Return the [x, y] coordinate for the center point of the cell that contains the specified text.  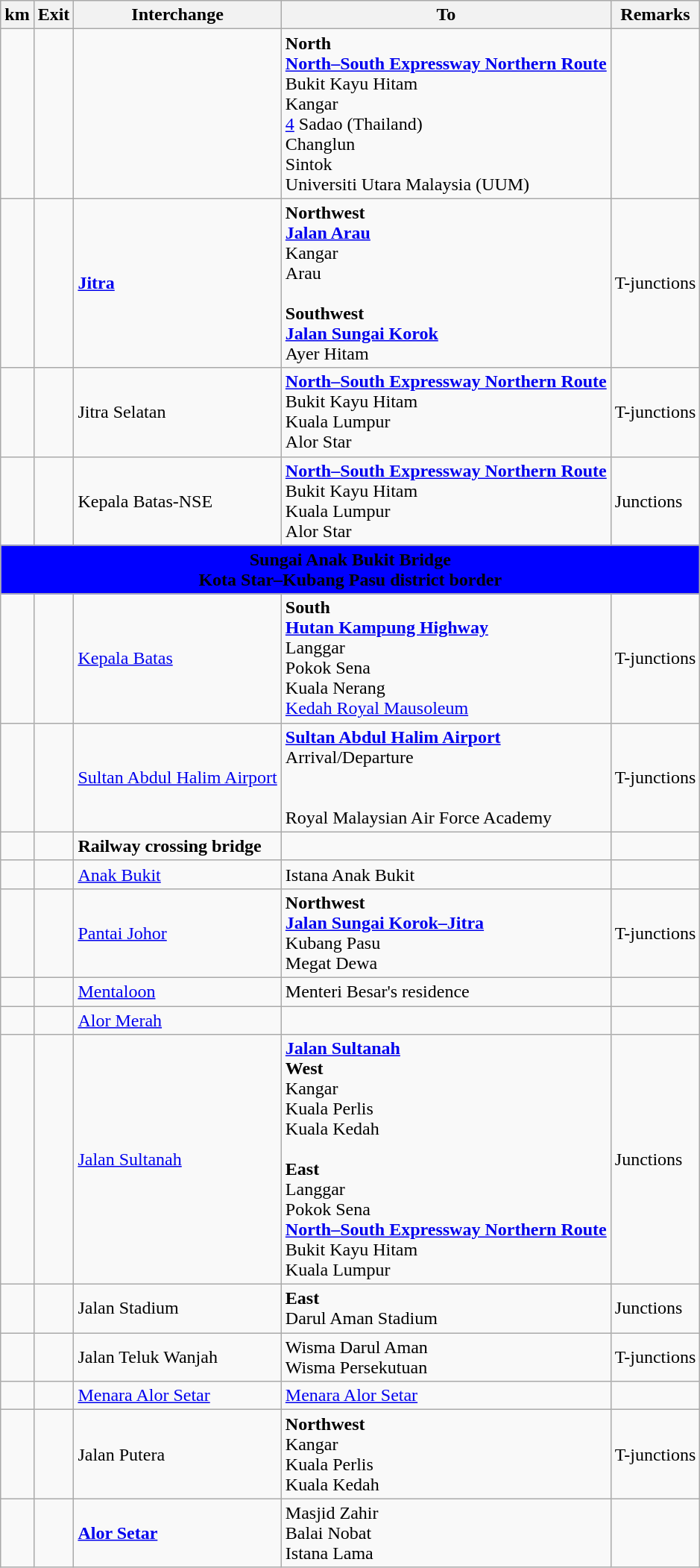
Northwest Jalan ArauKangarArauSouthwest Jalan Sungai KorokAyer Hitam [446, 283]
Exit [54, 15]
Northwest Jalan Sungai Korok–JitraKubang PasuMegat Dewa [446, 932]
Jitra Selatan [177, 412]
Jalan Stadium [177, 1308]
North North–South Expressway Northern RouteBukit Kayu HitamKangar4 Sadao (Thailand)ChanglunSintokUniversiti Utara Malaysia (UUM) [446, 113]
Wisma Darul AmanWisma Persekutuan [446, 1358]
Jalan SultanahWest Kangar Kuala Perlis Kuala KedahEast Langgar Pokok Sena North–South Expressway Northern RouteBukit Kayu HitamKuala Lumpur [446, 1159]
Alor Merah [177, 1020]
Masjid ZahirBalai NobatIstana Lama [446, 1533]
Mentaloon [177, 991]
Menteri Besar's residence [446, 991]
Alor Setar [177, 1533]
Jalan Putera [177, 1455]
Jitra [177, 283]
Jalan Teluk Wanjah [177, 1358]
To [446, 15]
Jalan Sultanah [177, 1159]
Pantai Johor [177, 932]
Sultan Abdul Halim Airport [177, 777]
Remarks [655, 15]
km [17, 15]
Kepala Batas [177, 658]
Interchange [177, 15]
Anak Bukit [177, 874]
Istana Anak Bukit [446, 874]
South Hutan Kampung Highway Langgar Pokok Sena Kuala Nerang Kedah Royal Mausoleum [446, 658]
Railway crossing bridge [177, 846]
EastDarul Aman Stadium [446, 1308]
Northwest Kangar Kuala Perlis Kuala Kedah [446, 1455]
Sultan Abdul Halim Airport Arrival/DepartureRoyal Malaysian Air Force Academy [446, 777]
Kepala Batas-NSE [177, 501]
Sungai Anak Bukit BridgeKota Star–Kubang Pasu district border [350, 570]
